For the text-containing cell, return its midpoint in (X, Y) coordinate format. 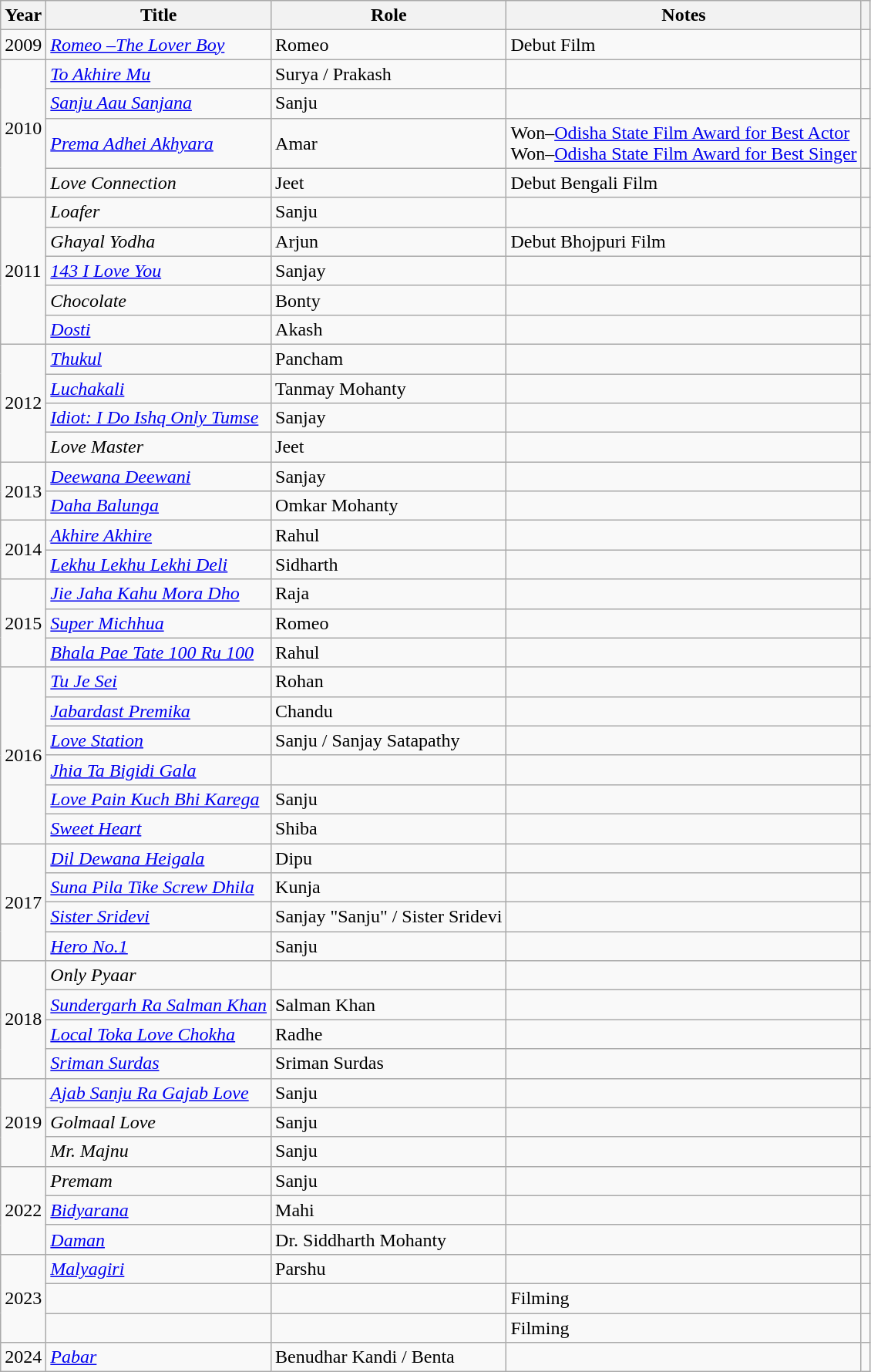
Sidharth (388, 565)
Title (159, 15)
Suna Pila Tike Screw Dhila (159, 888)
Won–Odisha State Film Award for Best Actor Won–Odisha State Film Award for Best Singer (684, 143)
Ajab Sanju Ra Gajab Love (159, 1093)
Sweet Heart (159, 828)
Mahi (388, 1210)
2019 (23, 1122)
Hero No.1 (159, 946)
2024 (23, 1357)
Mr. Majnu (159, 1151)
Thukul (159, 359)
2011 (23, 271)
Love Pain Kuch Bhi Karega (159, 799)
Benudhar Kandi / Benta (388, 1357)
Shiba (388, 828)
Year (23, 15)
Chandu (388, 711)
Daman (159, 1239)
Role (388, 15)
143 I Love You (159, 271)
Debut Bengali Film (684, 183)
Premam (159, 1181)
Loafer (159, 212)
Akash (388, 329)
Dr. Siddharth Mohanty (388, 1239)
Deewana Deewani (159, 477)
Bhala Pae Tate 100 Ru 100 (159, 652)
Debut Film (684, 45)
Parshu (388, 1269)
2017 (23, 902)
Idiot: I Do Ishq Only Tumse (159, 418)
Golmaal Love (159, 1122)
2015 (23, 623)
Salman Khan (388, 1005)
Dipu (388, 858)
2013 (23, 491)
Love Station (159, 740)
Dil Dewana Heigala (159, 858)
Omkar Mohanty (388, 506)
Love Connection (159, 183)
2010 (23, 128)
Pancham (388, 359)
Sundergarh Ra Salman Khan (159, 1005)
Kunja (388, 888)
Tu Je Sei (159, 682)
Luchakali (159, 388)
Local Toka Love Chokha (159, 1034)
Bonty (388, 300)
2014 (23, 550)
Surya / Prakash (388, 74)
Super Michhua (159, 623)
Debut Bhojpuri Film (684, 241)
Lekhu Lekhu Lekhi Deli (159, 565)
Prema Adhei Akhyara (159, 143)
Sanjay "Sanju" / Sister Sridevi (388, 917)
2022 (23, 1210)
Only Pyaar (159, 976)
Romeo –The Lover Boy (159, 45)
Rohan (388, 682)
Ghayal Yodha (159, 241)
Tanmay Mohanty (388, 388)
Bidyarana (159, 1210)
Sister Sridevi (159, 917)
Radhe (388, 1034)
Daha Balunga (159, 506)
Jabardast Premika (159, 711)
Arjun (388, 241)
Jhia Ta Bigidi Gala (159, 770)
Amar (388, 143)
Notes (684, 15)
2016 (23, 755)
To Akhire Mu (159, 74)
2012 (23, 403)
2018 (23, 1020)
Malyagiri (159, 1269)
Akhire Akhire (159, 535)
Sanju Aau Sanjana (159, 103)
Love Master (159, 447)
Jie Jaha Kahu Mora Dho (159, 594)
Pabar (159, 1357)
Raja (388, 594)
Chocolate (159, 300)
2023 (23, 1298)
2009 (23, 45)
Sanju / Sanjay Satapathy (388, 740)
Dosti (159, 329)
